For the text-containing cell, return its midpoint in (x, y) coordinate format. 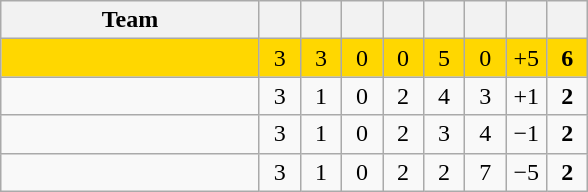
Team (130, 20)
−5 (526, 172)
6 (568, 58)
+1 (526, 96)
+5 (526, 58)
−1 (526, 134)
5 (444, 58)
7 (486, 172)
